Extract the (X, Y) coordinate from the center of the cell holding the provided text.  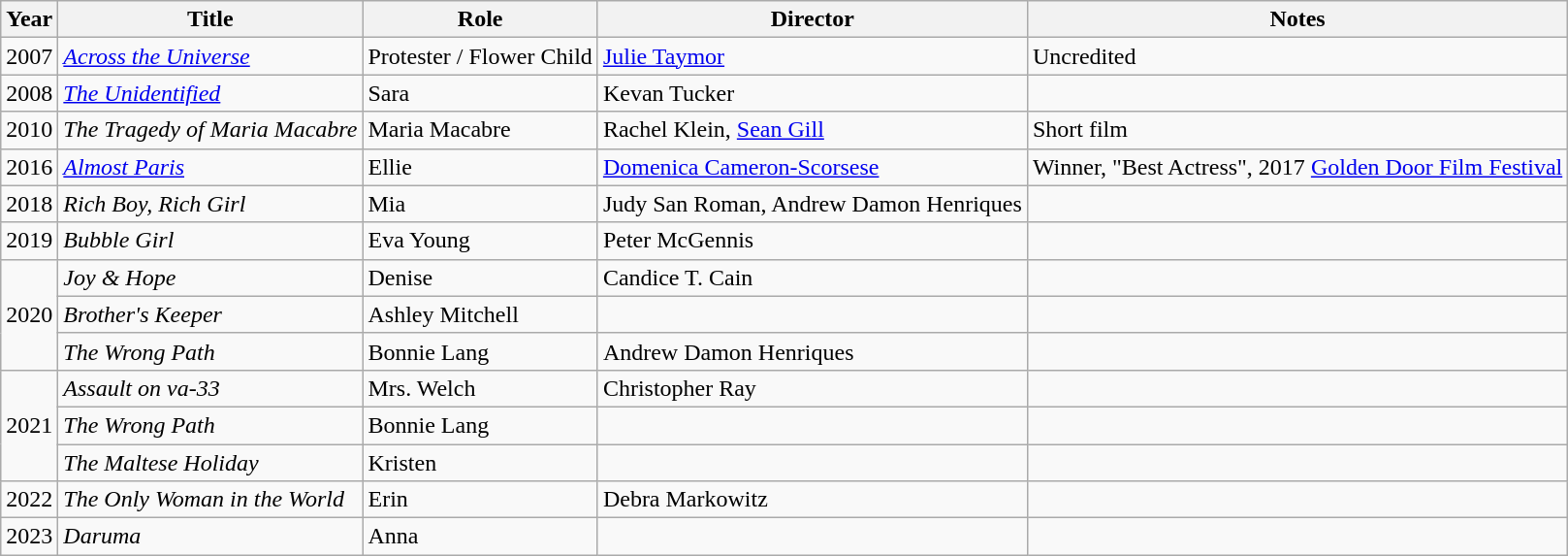
Candice T. Cain (813, 278)
Sara (480, 93)
Rich Boy, Rich Girl (210, 204)
2007 (29, 56)
Domenica Cameron-Scorsese (813, 167)
Daruma (210, 537)
Ashley Mitchell (480, 314)
Debra Markowitz (813, 500)
2008 (29, 93)
Year (29, 19)
Denise (480, 278)
Brother's Keeper (210, 314)
Mia (480, 204)
Erin (480, 500)
Peter McGennis (813, 241)
2010 (29, 130)
Kristen (480, 463)
Notes (1297, 19)
2018 (29, 204)
The Only Woman in the World (210, 500)
Julie Taymor (813, 56)
Winner, "Best Actress", 2017 Golden Door Film Festival (1297, 167)
Kevan Tucker (813, 93)
Judy San Roman, Andrew Damon Henriques (813, 204)
Director (813, 19)
2021 (29, 425)
Assault on va-33 (210, 388)
Title (210, 19)
2016 (29, 167)
Mrs. Welch (480, 388)
2020 (29, 314)
Across the Universe (210, 56)
Ellie (480, 167)
2019 (29, 241)
The Maltese Holiday (210, 463)
The Tragedy of Maria Macabre (210, 130)
Almost Paris (210, 167)
Christopher Ray (813, 388)
Anna (480, 537)
The Unidentified (210, 93)
2023 (29, 537)
Role (480, 19)
Protester / Flower Child (480, 56)
Uncredited (1297, 56)
Andrew Damon Henriques (813, 351)
Maria Macabre (480, 130)
Bubble Girl (210, 241)
Joy & Hope (210, 278)
Eva Young (480, 241)
Short film (1297, 130)
2022 (29, 500)
Rachel Klein, Sean Gill (813, 130)
